Extract the [X, Y] coordinate from the center of the cell holding the provided text.  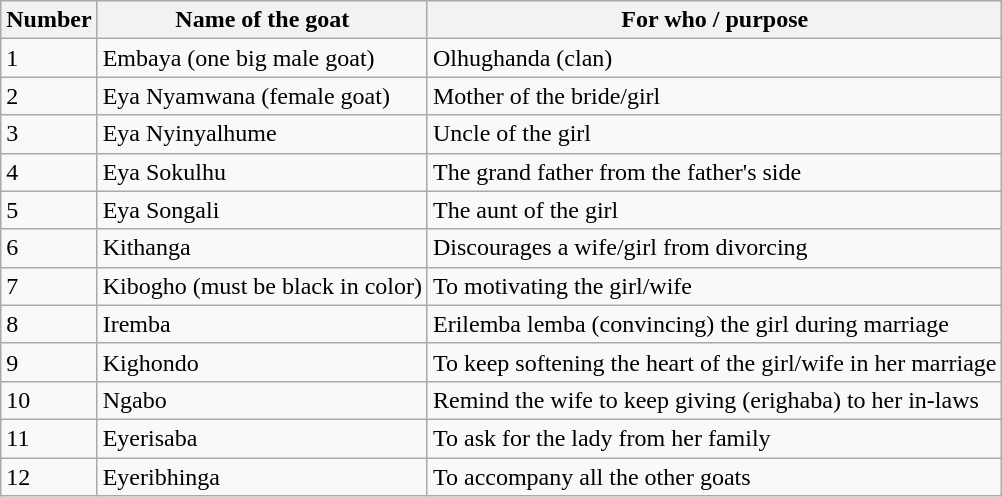
To motivating the girl/wife [714, 286]
Number [49, 20]
1 [49, 58]
Eya Nyinyalhume [262, 134]
2 [49, 96]
The aunt of the girl [714, 210]
Erilemba lemba (convincing) the girl during marriage [714, 324]
7 [49, 286]
3 [49, 134]
Eyerisaba [262, 438]
Eyeribhinga [262, 477]
9 [49, 362]
Eya Songali [262, 210]
5 [49, 210]
Discourages a wife/girl from divorcing [714, 248]
8 [49, 324]
To ask for the lady from her family [714, 438]
Kighondo [262, 362]
12 [49, 477]
For who / purpose [714, 20]
Mother of the bride/girl [714, 96]
4 [49, 172]
Eya Sokulhu [262, 172]
Uncle of the girl [714, 134]
Name of the goat [262, 20]
Remind the wife to keep giving (erighaba) to her in-laws [714, 400]
6 [49, 248]
Olhughanda (clan) [714, 58]
Kibogho (must be black in color) [262, 286]
10 [49, 400]
Ngabo [262, 400]
The grand father from the father's side [714, 172]
11 [49, 438]
To accompany all the other goats [714, 477]
Iremba [262, 324]
Kithanga [262, 248]
To keep softening the heart of the girl/wife in her marriage [714, 362]
Embaya (one big male goat) [262, 58]
Eya Nyamwana (female goat) [262, 96]
